Locate the cell with the specified text and output its [X, Y] center coordinate. 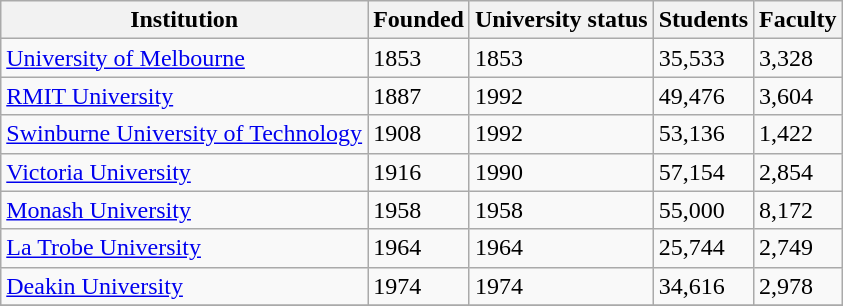
2,749 [798, 248]
University of Melbourne [184, 58]
Students [703, 20]
University status [561, 20]
1916 [419, 172]
57,154 [703, 172]
2,854 [798, 172]
Deakin University [184, 286]
35,533 [703, 58]
1887 [419, 96]
8,172 [798, 210]
La Trobe University [184, 248]
1990 [561, 172]
25,744 [703, 248]
RMIT University [184, 96]
Faculty [798, 20]
Swinburne University of Technology [184, 134]
Victoria University [184, 172]
3,604 [798, 96]
34,616 [703, 286]
53,136 [703, 134]
2,978 [798, 286]
55,000 [703, 210]
3,328 [798, 58]
Institution [184, 20]
1,422 [798, 134]
1908 [419, 134]
Monash University [184, 210]
49,476 [703, 96]
Founded [419, 20]
